From the cell containing the given text, extract its center point as [x, y] coordinate. 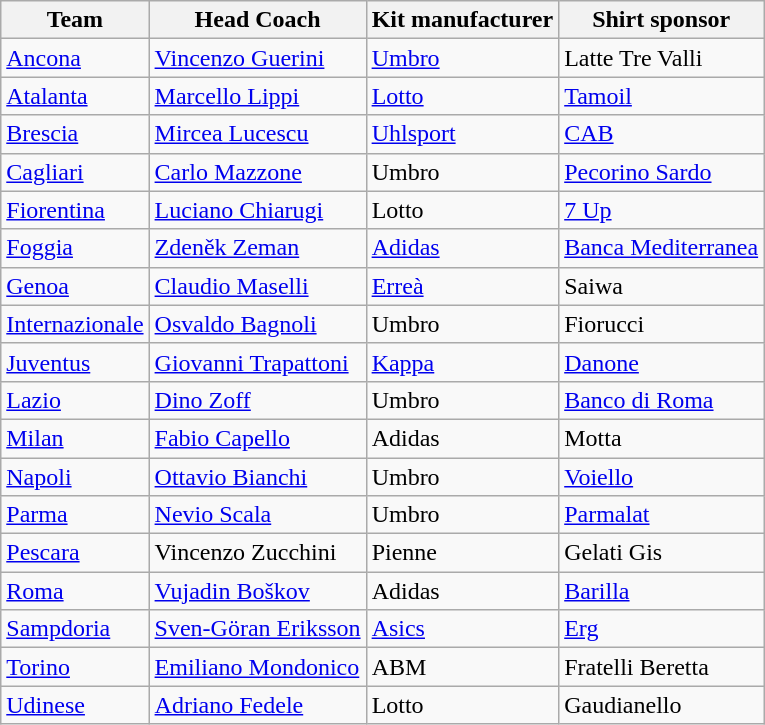
Parma [75, 515]
Genoa [75, 286]
Fiorentina [75, 210]
Voiello [662, 477]
Motta [662, 438]
Team [75, 20]
Osvaldo Bagnoli [258, 324]
Latte Tre Valli [662, 58]
Marcello Lippi [258, 96]
Lazio [75, 400]
Asics [462, 629]
Fiorucci [662, 324]
Tamoil [662, 96]
Dino Zoff [258, 400]
Udinese [75, 705]
Sven-Göran Eriksson [258, 629]
Ottavio Bianchi [258, 477]
Pienne [462, 553]
Milan [75, 438]
Kit manufacturer [462, 20]
Nevio Scala [258, 515]
7 Up [662, 210]
Internazionale [75, 324]
Erg [662, 629]
ABM [462, 667]
Emiliano Mondonico [258, 667]
Zdeněk Zeman [258, 248]
Fabio Capello [258, 438]
Cagliari [75, 172]
Torino [75, 667]
Gaudianello [662, 705]
Giovanni Trapattoni [258, 362]
Vincenzo Guerini [258, 58]
Foggia [75, 248]
Roma [75, 591]
Atalanta [75, 96]
Luciano Chiarugi [258, 210]
Kappa [462, 362]
Napoli [75, 477]
Parmalat [662, 515]
Head Coach [258, 20]
Banco di Roma [662, 400]
Pescara [75, 553]
Ancona [75, 58]
Adriano Fedele [258, 705]
Carlo Mazzone [258, 172]
Brescia [75, 134]
Banca Mediterranea [662, 248]
Saiwa [662, 286]
Uhlsport [462, 134]
CAB [662, 134]
Pecorino Sardo [662, 172]
Danone [662, 362]
Vujadin Boškov [258, 591]
Mircea Lucescu [258, 134]
Juventus [75, 362]
Vincenzo Zucchini [258, 553]
Fratelli Beretta [662, 667]
Shirt sponsor [662, 20]
Gelati Gis [662, 553]
Barilla [662, 591]
Erreà [462, 286]
Claudio Maselli [258, 286]
Sampdoria [75, 629]
